For the text-containing cell, return its midpoint in (x, y) coordinate format. 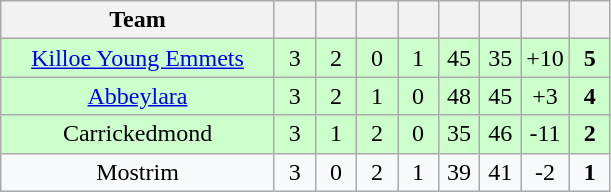
-11 (546, 134)
5 (590, 58)
+3 (546, 96)
+10 (546, 58)
-2 (546, 172)
48 (460, 96)
Abbeylara (138, 96)
Carrickedmond (138, 134)
Killoe Young Emmets (138, 58)
4 (590, 96)
Mostrim (138, 172)
41 (500, 172)
39 (460, 172)
46 (500, 134)
Team (138, 20)
